Capture the cell that displays the provided text and extract its [x, y] central coordinate. 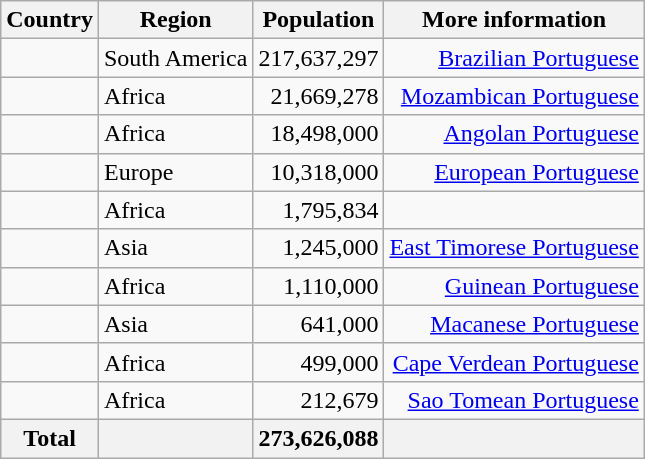
1,245,000 [318, 248]
More information [514, 20]
1,795,834 [318, 210]
European Portuguese [514, 172]
Guinean Portuguese [514, 286]
Region [175, 20]
East Timorese Portuguese [514, 248]
Sao Tomean Portuguese [514, 400]
Total [50, 438]
Europe [175, 172]
499,000 [318, 362]
18,498,000 [318, 134]
Mozambican Portuguese [514, 96]
273,626,088 [318, 438]
21,669,278 [318, 96]
217,637,297 [318, 58]
Brazilian Portuguese [514, 58]
212,679 [318, 400]
641,000 [318, 324]
Population [318, 20]
Country [50, 20]
1,110,000 [318, 286]
10,318,000 [318, 172]
South America [175, 58]
Cape Verdean Portuguese [514, 362]
Macanese Portuguese [514, 324]
Angolan Portuguese [514, 134]
